Return the (x, y) coordinate for the center point of the cell that contains the specified text.  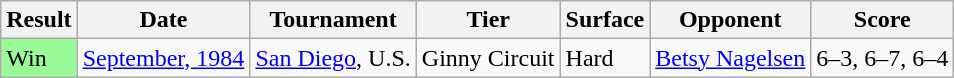
Betsy Nagelsen (730, 58)
Result (39, 20)
September, 1984 (164, 58)
Tier (488, 20)
Surface (605, 20)
Win (39, 58)
Opponent (730, 20)
Hard (605, 58)
Score (882, 20)
San Diego, U.S. (333, 58)
Tournament (333, 20)
Ginny Circuit (488, 58)
Date (164, 20)
6–3, 6–7, 6–4 (882, 58)
